Locate the cell with the specified text and output its (X, Y) center coordinate. 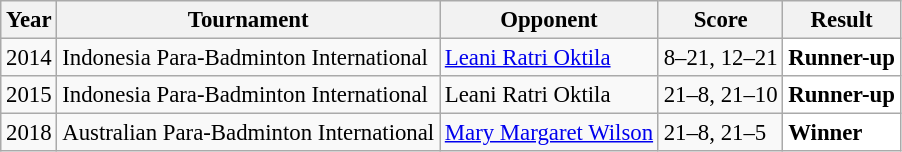
Opponent (550, 20)
21–8, 21–10 (720, 95)
Tournament (248, 20)
2018 (29, 133)
Score (720, 20)
2015 (29, 95)
Result (842, 20)
Mary Margaret Wilson (550, 133)
21–8, 21–5 (720, 133)
Winner (842, 133)
Year (29, 20)
2014 (29, 58)
Australian Para-Badminton International (248, 133)
8–21, 12–21 (720, 58)
